Extract the (X, Y) coordinate from the center of the cell holding the provided text.  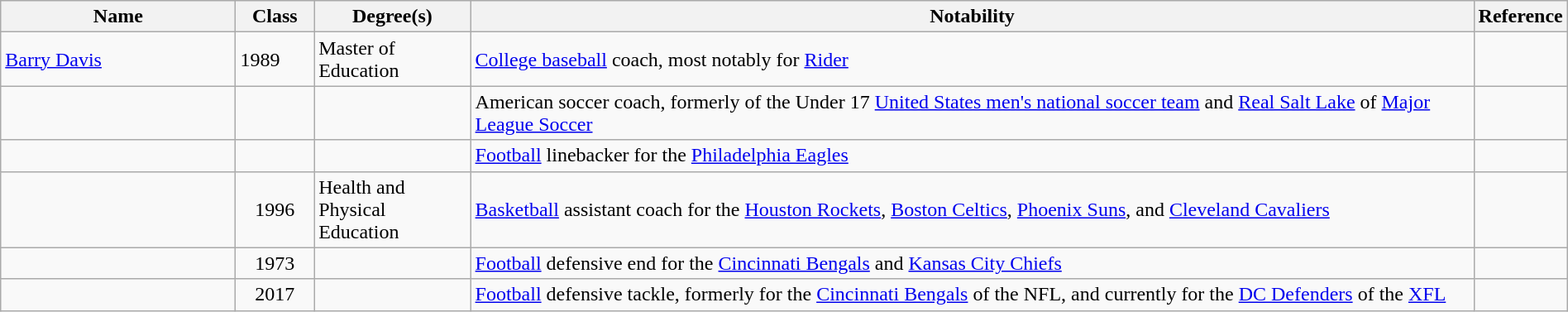
1989 (275, 60)
Barry Davis (118, 60)
Degree(s) (392, 17)
Class (275, 17)
Notability (973, 17)
Health and Physical Education (392, 209)
1996 (275, 209)
Football defensive tackle, formerly for the Cincinnati Bengals of the NFL, and currently for the DC Defenders of the XFL (973, 295)
Football defensive end for the Cincinnati Bengals and Kansas City Chiefs (973, 263)
Master of Education (392, 60)
American soccer coach, formerly of the Under 17 United States men's national soccer team and Real Salt Lake of Major League Soccer (973, 113)
Reference (1520, 17)
College baseball coach, most notably for Rider (973, 60)
2017 (275, 295)
1973 (275, 263)
Name (118, 17)
Football linebacker for the Philadelphia Eagles (973, 156)
Basketball assistant coach for the Houston Rockets, Boston Celtics, Phoenix Suns, and Cleveland Cavaliers (973, 209)
